Return the (x, y) coordinate for the center point of the cell that contains the specified text.  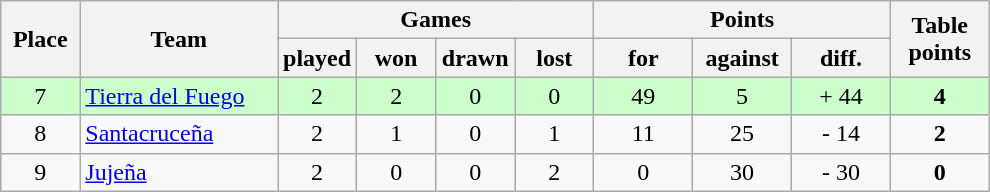
Tierra del Fuego (179, 96)
Games (436, 20)
Place (40, 39)
5 (742, 96)
diff. (842, 58)
7 (40, 96)
4 (940, 96)
+ 44 (842, 96)
lost (554, 58)
49 (644, 96)
against (742, 58)
Jujeña (179, 172)
30 (742, 172)
won (396, 58)
- 14 (842, 134)
played (318, 58)
Team (179, 39)
8 (40, 134)
for (644, 58)
drawn (476, 58)
25 (742, 134)
11 (644, 134)
Santacruceña (179, 134)
Tablepoints (940, 39)
9 (40, 172)
Points (742, 20)
- 30 (842, 172)
